Determine the [x, y] coordinate at the center of the cell enclosing the given text.  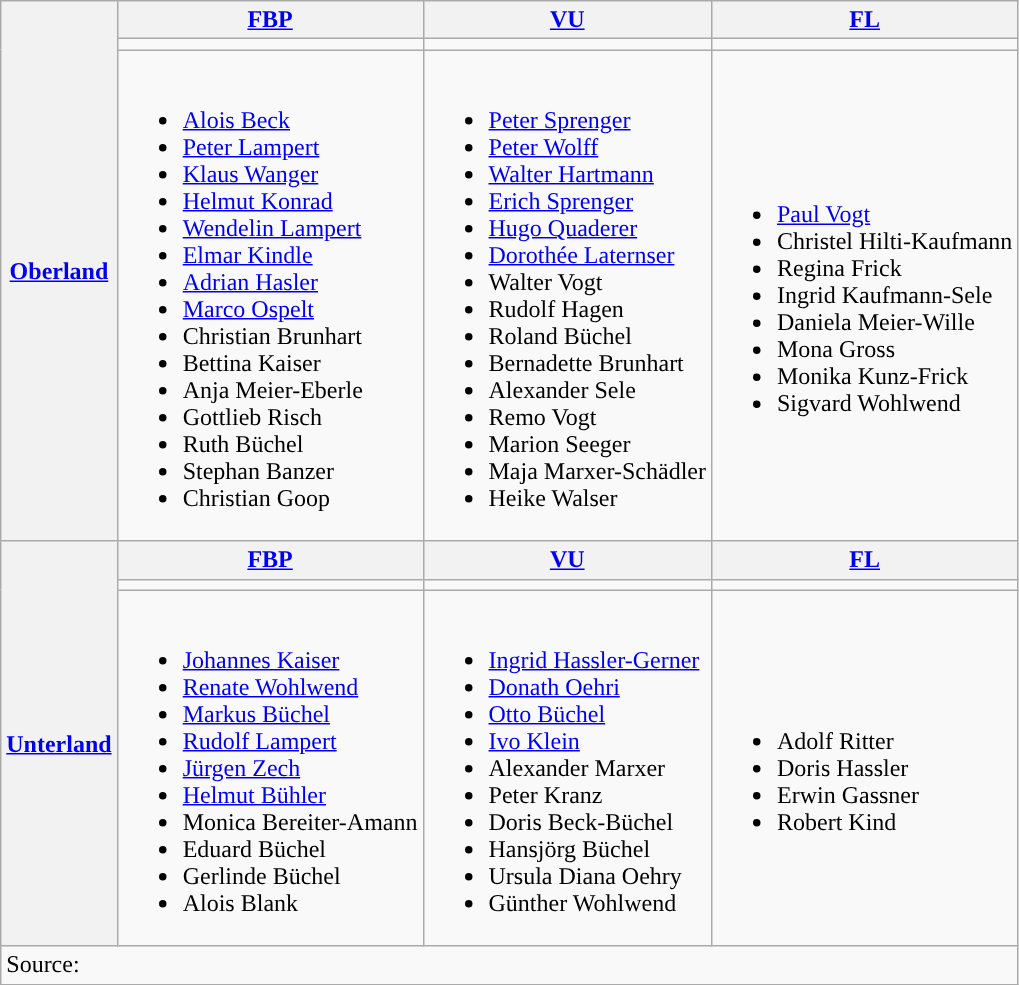
Ingrid Hassler-GernerDonath OehriOtto BüchelIvo KleinAlexander MarxerPeter KranzDoris Beck-BüchelHansjörg BüchelUrsula Diana OehryGünther Wohlwend [567, 768]
Adolf RitterDoris HasslerErwin GassnerRobert Kind [864, 768]
Unterland [59, 744]
Source: [510, 965]
Johannes KaiserRenate WohlwendMarkus BüchelRudolf LampertJürgen ZechHelmut BühlerMonica Bereiter-AmannEduard BüchelGerlinde BüchelAlois Blank [270, 768]
Paul VogtChristel Hilti-KaufmannRegina FrickIngrid Kaufmann-SeleDaniela Meier-WilleMona GrossMonika Kunz-FrickSigvard Wohlwend [864, 296]
Oberland [59, 271]
